From the cell containing the given text, extract its center point as (X, Y) coordinate. 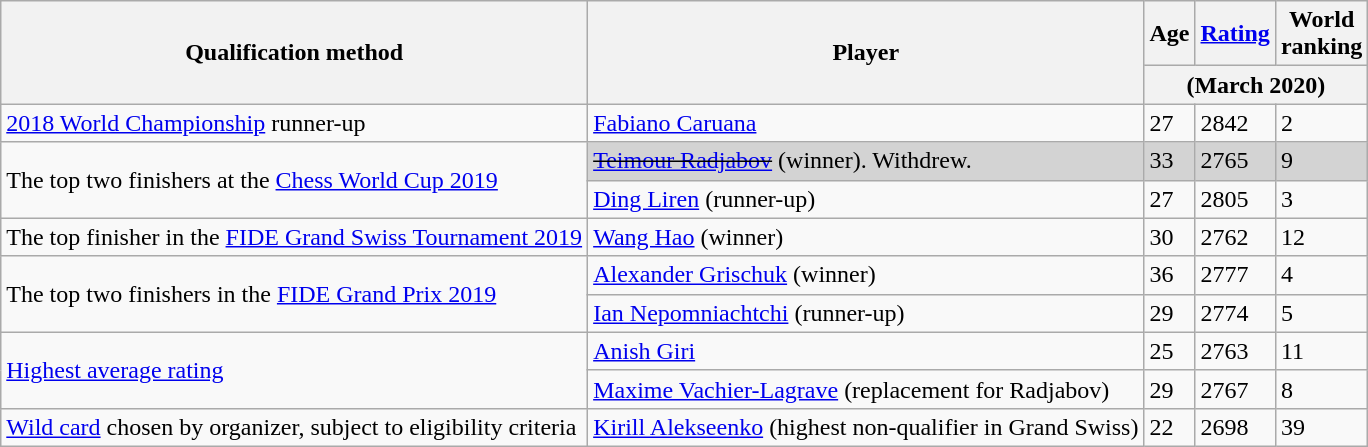
2762 (1235, 237)
The top finisher in the FIDE Grand Swiss Tournament 2019 (294, 237)
The top two finishers in the FIDE Grand Prix 2019 (294, 294)
Kirill Alekseenko (highest non-qualifier in Grand Swiss) (866, 427)
Alexander Grischuk (winner) (866, 275)
Maxime Vachier-Lagrave (replacement for Radjabov) (866, 389)
2767 (1235, 389)
2777 (1235, 275)
The top two finishers at the Chess World Cup 2019 (294, 180)
Worldranking (1321, 34)
36 (1170, 275)
30 (1170, 237)
Fabiano Caruana (866, 123)
Qualification method (294, 52)
(March 2020) (1256, 85)
2774 (1235, 313)
2805 (1235, 199)
2018 World Championship runner-up (294, 123)
Ian Nepomniachtchi (runner-up) (866, 313)
2763 (1235, 351)
2842 (1235, 123)
4 (1321, 275)
12 (1321, 237)
2 (1321, 123)
Wild card chosen by organizer, subject to eligibility criteria (294, 427)
11 (1321, 351)
2698 (1235, 427)
5 (1321, 313)
25 (1170, 351)
Wang Hao (winner) (866, 237)
2765 (1235, 161)
Rating (1235, 34)
9 (1321, 161)
Teimour Radjabov (winner). Withdrew. (866, 161)
33 (1170, 161)
Anish Giri (866, 351)
Ding Liren (runner-up) (866, 199)
22 (1170, 427)
39 (1321, 427)
8 (1321, 389)
Age (1170, 34)
Player (866, 52)
Highest average rating (294, 370)
3 (1321, 199)
